Determine the [X, Y] coordinate at the center of the cell enclosing the given text.  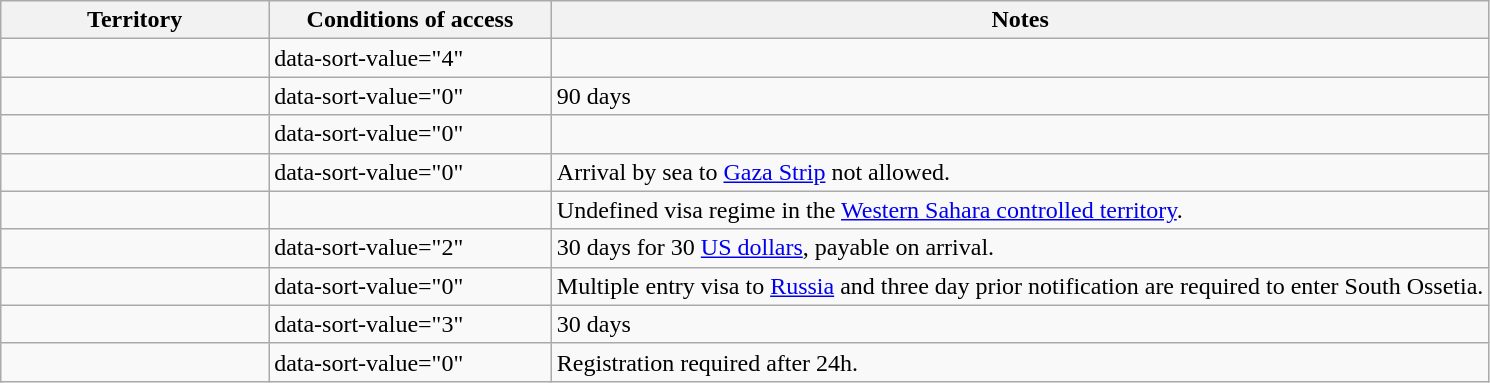
Conditions of access [410, 20]
data-sort-value="3" [410, 324]
30 days for 30 US dollars, payable on arrival. [1020, 248]
Registration required after 24h. [1020, 362]
Arrival by sea to Gaza Strip not allowed. [1020, 172]
30 days [1020, 324]
data-sort-value="2" [410, 248]
Multiple entry visa to Russia and three day prior notification are required to enter South Ossetia. [1020, 286]
Notes [1020, 20]
Undefined visa regime in the Western Sahara controlled territory. [1020, 210]
90 days [1020, 96]
data-sort-value="4" [410, 58]
Territory [135, 20]
